Output the [x, y] coordinate of the center of the cell containing the given text.  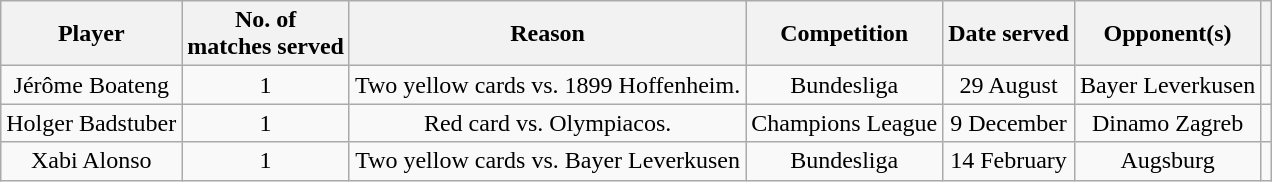
Competition [844, 34]
Holger Badstuber [92, 123]
14 February [1009, 161]
Champions League [844, 123]
Reason [547, 34]
No. of matches served [266, 34]
Bayer Leverkusen [1167, 85]
Augsburg [1167, 161]
29 August [1009, 85]
Opponent(s) [1167, 34]
9 December [1009, 123]
Date served [1009, 34]
Red card vs. Olympiacos. [547, 123]
Two yellow cards vs. 1899 Hoffenheim. [547, 85]
Xabi Alonso [92, 161]
Two yellow cards vs. Bayer Leverkusen [547, 161]
Player [92, 34]
Dinamo Zagreb [1167, 123]
Jérôme Boateng [92, 85]
